Extract the (X, Y) coordinate from the center of the cell holding the provided text.  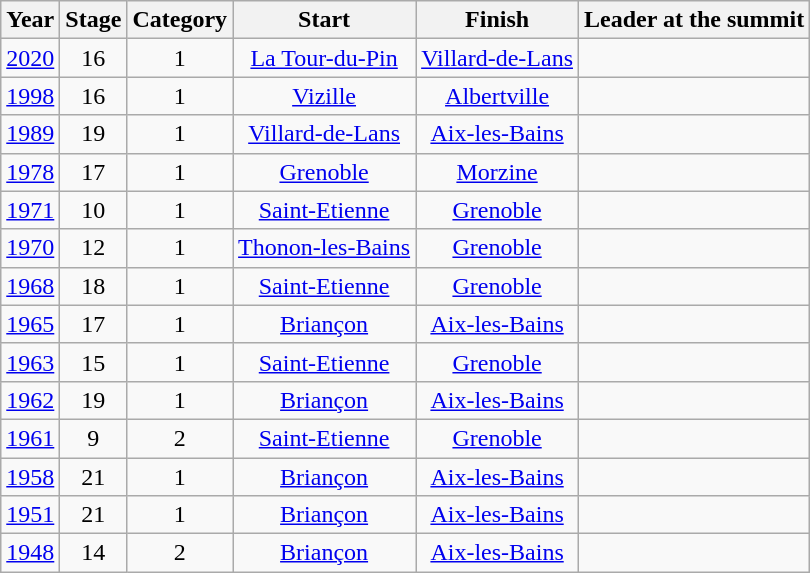
2020 (30, 58)
1971 (30, 210)
12 (94, 248)
Start (324, 20)
14 (94, 553)
Leader at the summit (694, 20)
Category (180, 20)
Albertville (498, 96)
Thonon-les-Bains (324, 248)
1970 (30, 248)
Stage (94, 20)
La Tour-du-Pin (324, 58)
1978 (30, 172)
1962 (30, 400)
Morzine (498, 172)
1951 (30, 515)
1948 (30, 553)
1963 (30, 362)
1965 (30, 324)
15 (94, 362)
10 (94, 210)
1961 (30, 438)
1958 (30, 477)
1968 (30, 286)
Vizille (324, 96)
1989 (30, 134)
1998 (30, 96)
9 (94, 438)
Finish (498, 20)
18 (94, 286)
Year (30, 20)
